From the cell containing the given text, extract its center point as (x, y) coordinate. 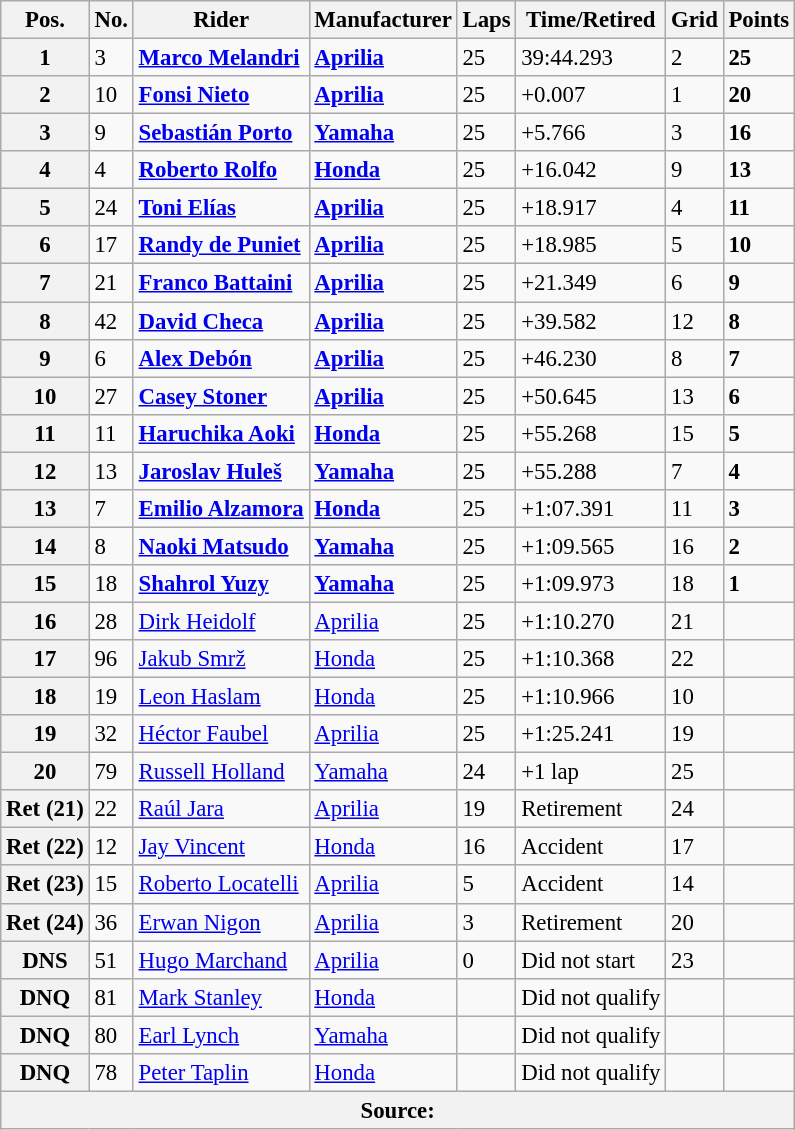
+5.766 (591, 133)
+1:10.270 (591, 621)
Raúl Jara (221, 809)
Héctor Faubel (221, 734)
Ret (24) (45, 922)
Ret (23) (45, 885)
+1:10.368 (591, 659)
Peter Taplin (221, 1073)
DNS (45, 960)
Laps (486, 20)
Shahrol Yuzy (221, 584)
Leon Haslam (221, 697)
No. (111, 20)
David Checa (221, 321)
Grid (694, 20)
36 (111, 922)
Sebastián Porto (221, 133)
+1:10.966 (591, 697)
28 (111, 621)
51 (111, 960)
+50.645 (591, 396)
Jakub Smrž (221, 659)
Hugo Marchand (221, 960)
+1:07.391 (591, 509)
+46.230 (591, 358)
+55.288 (591, 471)
Randy de Puniet (221, 245)
Alex Debón (221, 358)
39:44.293 (591, 58)
+21.349 (591, 283)
27 (111, 396)
Pos. (45, 20)
Roberto Rolfo (221, 170)
+18.917 (591, 208)
Naoki Matsudo (221, 546)
Toni Elías (221, 208)
+1:09.565 (591, 546)
Jay Vincent (221, 847)
Russell Holland (221, 772)
Time/Retired (591, 20)
Dirk Heidolf (221, 621)
23 (694, 960)
+1:09.973 (591, 584)
78 (111, 1073)
Marco Melandri (221, 58)
Manufacturer (383, 20)
Earl Lynch (221, 1035)
+0.007 (591, 95)
32 (111, 734)
Fonsi Nieto (221, 95)
0 (486, 960)
Did not start (591, 960)
Roberto Locatelli (221, 885)
80 (111, 1035)
+18.985 (591, 245)
Ret (22) (45, 847)
Ret (21) (45, 809)
81 (111, 997)
+1:25.241 (591, 734)
42 (111, 321)
+1 lap (591, 772)
Erwan Nigon (221, 922)
Franco Battaini (221, 283)
79 (111, 772)
96 (111, 659)
Rider (221, 20)
Haruchika Aoki (221, 433)
+55.268 (591, 433)
Jaroslav Huleš (221, 471)
Points (758, 20)
Mark Stanley (221, 997)
Casey Stoner (221, 396)
+39.582 (591, 321)
Source: (398, 1110)
+16.042 (591, 170)
Emilio Alzamora (221, 509)
